Search for the cell housing the specified text and yield its [x, y] center coordinate. 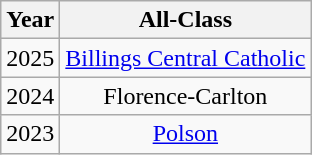
Polson [186, 134]
Billings Central Catholic [186, 58]
Year [30, 20]
2023 [30, 134]
2025 [30, 58]
All-Class [186, 20]
2024 [30, 96]
Florence-Carlton [186, 96]
